Return (x, y) of the center of cell containing provided text 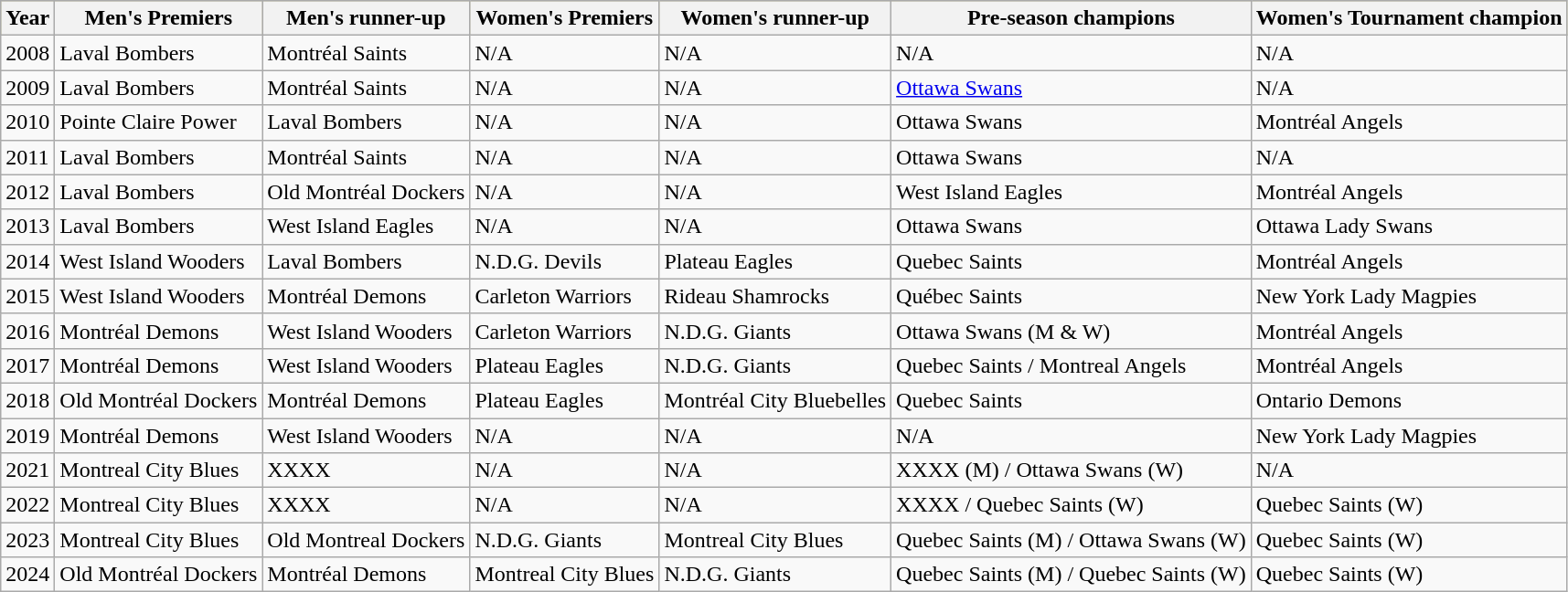
N.D.G. Devils (565, 261)
2010 (27, 122)
Women's Tournament champion (1409, 18)
Quebec Saints / Montreal Angels (1072, 365)
Quebec Saints (M) / Ottawa Swans (W) (1072, 540)
2013 (27, 227)
Men's Premiers (159, 18)
Women's runner-up (775, 18)
2017 (27, 365)
Rideau Shamrocks (775, 296)
2019 (27, 436)
2009 (27, 88)
XXXX (M) / Ottawa Swans (W) (1072, 470)
2008 (27, 53)
Old Montreal Dockers (366, 540)
Québec Saints (1072, 296)
Pointe Claire Power (159, 122)
Men's runner-up (366, 18)
2014 (27, 261)
2018 (27, 400)
2021 (27, 470)
Montréal City Bluebelles (775, 400)
Quebec Saints (M) / Quebec Saints (W) (1072, 575)
2023 (27, 540)
Ontario Demons (1409, 400)
2012 (27, 192)
2022 (27, 505)
2015 (27, 296)
Ottawa Lady Swans (1409, 227)
XXXX / Quebec Saints (W) (1072, 505)
2024 (27, 575)
Women's Premiers (565, 18)
2016 (27, 331)
Pre-season champions (1072, 18)
Year (27, 18)
2011 (27, 157)
Ottawa Swans (M & W) (1072, 331)
